Determine the (X, Y) coordinate at the center of the cell enclosing the given text.  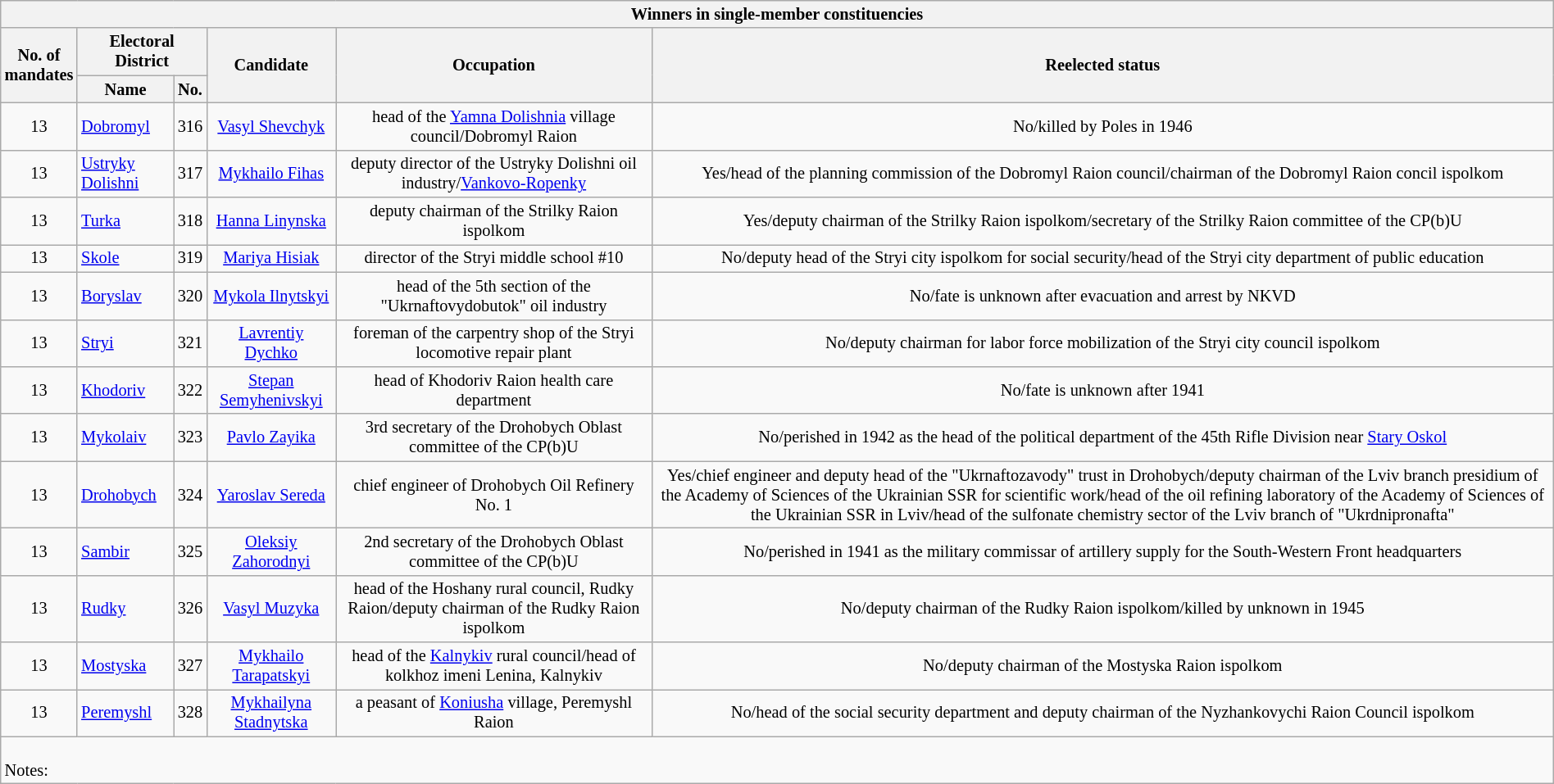
head of the Kalnykiv rural council/head of kolkhoz imeni Lenina, Kalnykiv (494, 666)
327 (190, 666)
Yaroslav Sereda (270, 495)
325 (190, 551)
chief engineer of Drohobych Oil Refinery No. 1 (494, 495)
321 (190, 343)
Candidate (270, 66)
Peremyshl (125, 713)
328 (190, 713)
Winners in single-member constituencies (777, 14)
Name (125, 89)
head of the Hoshany rural council, Rudky Raion/deputy chairman of the Rudky Raion ispolkom (494, 609)
Mostyska (125, 666)
No/deputy head of the Stryi city ispolkom for social security/head of the Stryi city department of public education (1102, 258)
No/deputy chairman for labor force mobilization of the Stryi city council ispolkom (1102, 343)
Khodoriv (125, 390)
Electoral District (142, 52)
head of the 5th section of the "Ukrnaftovydobutok" oil industry (494, 296)
a peasant of Koniusha village, Peremyshl Raion (494, 713)
316 (190, 126)
318 (190, 221)
Boryslav (125, 296)
No. (190, 89)
Vasyl Muzyka (270, 609)
Reelected status (1102, 66)
No/killed by Poles in 1946 (1102, 126)
No/deputy chairman of the Mostyska Raion ispolkom (1102, 666)
No/fate is unknown after evacuation and arrest by NKVD (1102, 296)
deputy director of the Ustryky Dolishni oil industry/Vankovo-Ropenky (494, 174)
Sambir (125, 551)
319 (190, 258)
320 (190, 296)
Oleksiy Zahorodnyi (270, 551)
323 (190, 437)
Vasyl Shevchyk (270, 126)
Mykhailo Fihas (270, 174)
Mykhailo Tarapatskyi (270, 666)
foreman of the carpentry shop of the Stryi locomotive repair plant (494, 343)
Stryi (125, 343)
No/fate is unknown after 1941 (1102, 390)
Mykolaiv (125, 437)
317 (190, 174)
2nd secretary of the Drohobych Oblast committee of the CP(b)U (494, 551)
324 (190, 495)
Skole (125, 258)
deputy chairman of the Strilky Raion ispolkom (494, 221)
Occupation (494, 66)
Drohobych (125, 495)
3rd secretary of the Drohobych Oblast committee of the CP(b)U (494, 437)
No/perished in 1942 as the head of the political department of the 45th Rifle Division near Stary Oskol (1102, 437)
Lavrentiy Dychko (270, 343)
Turka (125, 221)
Mykola Ilnytskyi (270, 296)
Mariya Hisiak (270, 258)
No. of mandates (39, 66)
Pavlo Zayika (270, 437)
322 (190, 390)
Stepan Semyhenivskyi (270, 390)
No/perished in 1941 as the military commissar of artillery supply for the South-Western Front headquarters (1102, 551)
326 (190, 609)
Ustryky Dolishni (125, 174)
Yes/deputy chairman of the Strilky Raion ispolkom/secretary of the Strilky Raion committee of the CP(b)U (1102, 221)
Yes/head of the planning commission of the Dobromyl Raion council/chairman of the Dobromyl Raion concil ispolkom (1102, 174)
Rudky (125, 609)
Hanna Linynska (270, 221)
No/head of the social security department and deputy chairman of the Nyzhankovychi Raion Council ispolkom (1102, 713)
Mykhailyna Stadnytska (270, 713)
No/deputy chairman of the Rudky Raion ispolkom/killed by unknown in 1945 (1102, 609)
Notes: (777, 760)
head of Khodoriv Raion health care department (494, 390)
head of the Yamna Dolishnia village council/Dobromyl Raion (494, 126)
Dobromyl (125, 126)
director of the Stryi middle school #10 (494, 258)
